Output the (X, Y) coordinate of the center of the cell containing the given text.  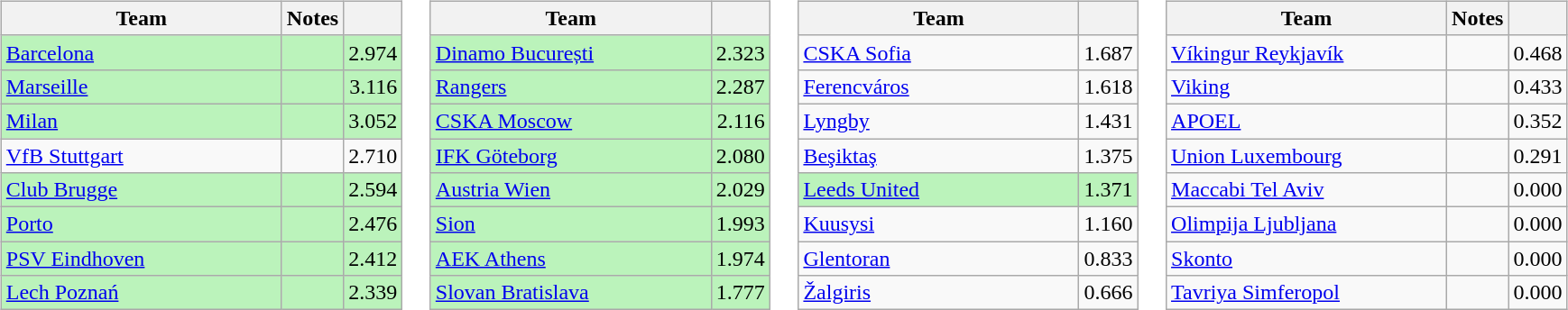
2.412 (374, 259)
0.468 (1537, 52)
1.777 (740, 293)
2.323 (740, 52)
Dinamo București (570, 52)
0.666 (1108, 293)
1.371 (1108, 190)
Lyngby (938, 121)
Club Brugge (141, 190)
VfB Stuttgart (141, 156)
0.352 (1537, 121)
PSV Eindhoven (141, 259)
IFK Göteborg (570, 156)
Beşiktaş (938, 156)
CSKA Moscow (570, 121)
Rangers (570, 87)
2.476 (374, 224)
2.029 (740, 190)
Žalgiris (938, 293)
3.116 (374, 87)
2.116 (740, 121)
2.710 (374, 156)
Sion (570, 224)
Ferencváros (938, 87)
1.431 (1108, 121)
2.287 (740, 87)
1.160 (1108, 224)
2.339 (374, 293)
Porto (141, 224)
Marseille (141, 87)
Maccabi Tel Aviv (1306, 190)
1.974 (740, 259)
Skonto (1306, 259)
APOEL (1306, 121)
1.993 (740, 224)
2.594 (374, 190)
Leeds United (938, 190)
Víkingur Reykjavík (1306, 52)
Austria Wien (570, 190)
Lech Poznań (141, 293)
Barcelona (141, 52)
2.080 (740, 156)
1.687 (1108, 52)
Viking (1306, 87)
Kuusysi (938, 224)
AEK Athens (570, 259)
0.291 (1537, 156)
Glentoran (938, 259)
0.433 (1537, 87)
Slovan Bratislava (570, 293)
Union Luxembourg (1306, 156)
Olimpija Ljubljana (1306, 224)
1.375 (1108, 156)
CSKA Sofia (938, 52)
1.618 (1108, 87)
Milan (141, 121)
2.974 (374, 52)
3.052 (374, 121)
Tavriya Simferopol (1306, 293)
0.833 (1108, 259)
